Output the [X, Y] coordinate of the center of the cell containing the given text.  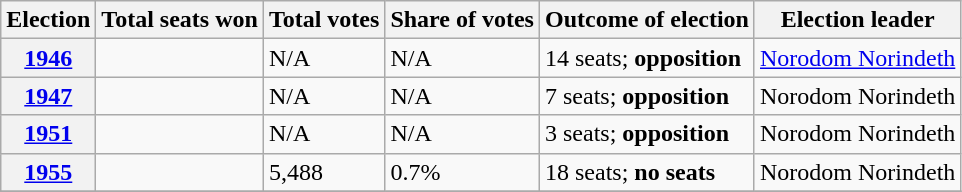
Election leader [857, 20]
18 seats; no seats [646, 172]
Election [48, 20]
14 seats; opposition [646, 58]
3 seats; opposition [646, 134]
1946 [48, 58]
Outcome of election [646, 20]
Share of votes [462, 20]
Total votes [324, 20]
Total seats won [180, 20]
7 seats; opposition [646, 96]
1955 [48, 172]
0.7% [462, 172]
5,488 [324, 172]
1951 [48, 134]
1947 [48, 96]
